Capture the cell that displays the provided text and extract its (x, y) central coordinate. 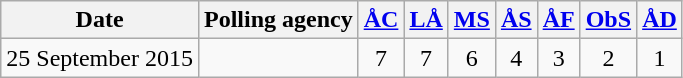
ÅC (381, 20)
ÅS (516, 20)
Polling agency (278, 20)
6 (472, 58)
3 (558, 58)
25 September 2015 (100, 58)
2 (608, 58)
ÅD (660, 20)
ÅF (558, 20)
4 (516, 58)
LÅ (426, 20)
Date (100, 20)
1 (660, 58)
MS (472, 20)
ObS (608, 20)
